Pinpoint the cell where the given text exists, returning its (x, y) midpoint coordinate. 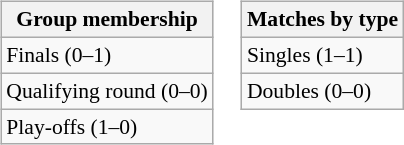
Group membership (107, 20)
Singles (1–1) (322, 55)
Play-offs (1–0) (107, 127)
Doubles (0–0) (322, 91)
Finals (0–1) (107, 55)
Qualifying round (0–0) (107, 91)
Matches by type (322, 20)
